For the text-containing cell, return its midpoint in [x, y] coordinate format. 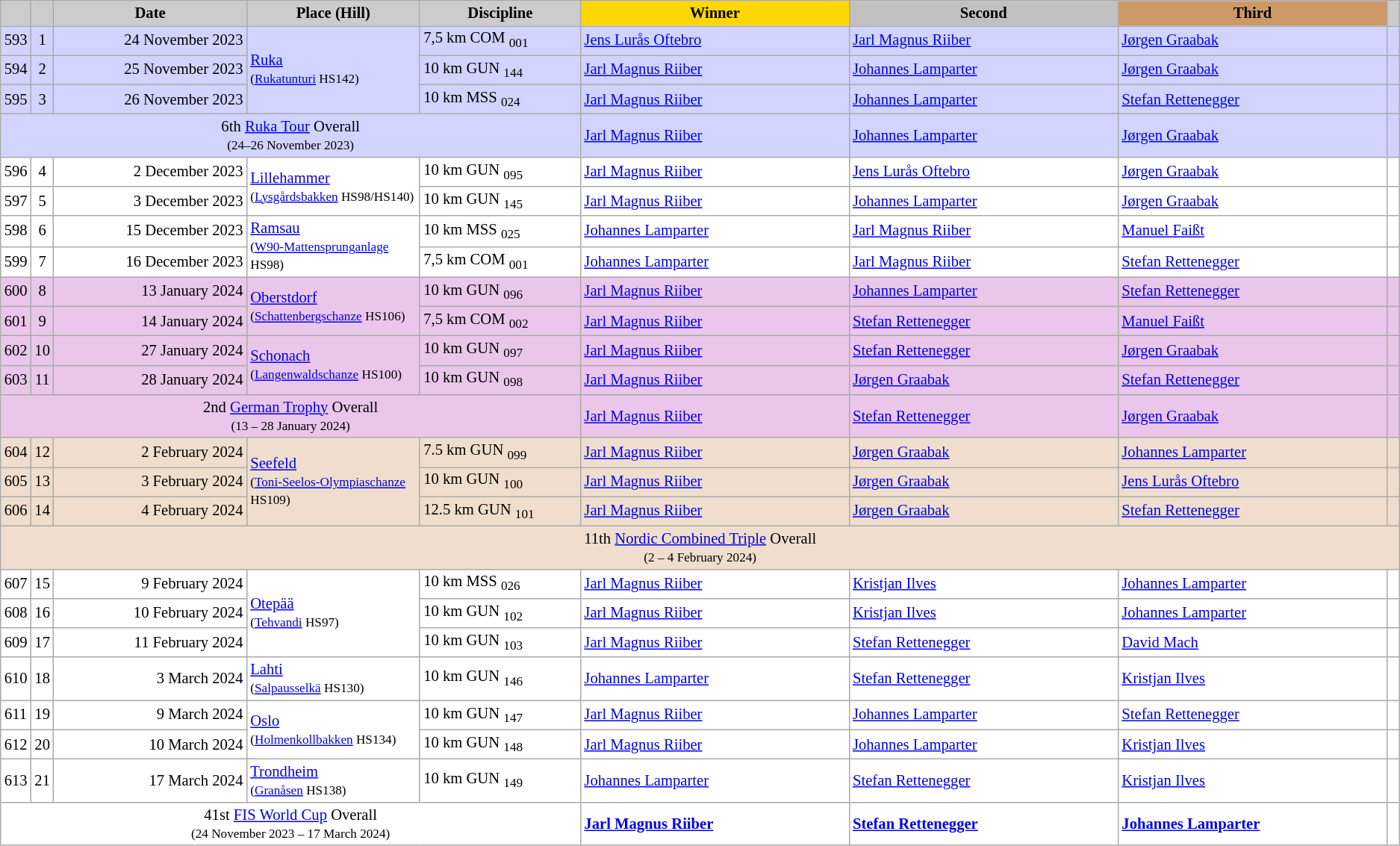
Lahti(Salpausselkä HS130) [333, 679]
602 [16, 349]
1 [42, 40]
601 [16, 321]
9 March 2024 [151, 715]
17 March 2024 [151, 780]
14 January 2024 [151, 321]
3 [42, 99]
2 [42, 70]
13 [42, 481]
16 [42, 612]
Ruka(Rukatunturi HS142) [333, 69]
604 [16, 452]
7.5 km GUN 099 [500, 452]
Oberstdorf(Schattenbergschanze HS106) [333, 306]
6th Ruka Tour Overall(24–26 November 2023) [291, 135]
26 November 2023 [151, 99]
Otepää(Tehvandi HS97) [333, 613]
2 February 2024 [151, 452]
12.5 km GUN 101 [500, 511]
7,5 km COM 002 [500, 321]
Oslo(Holmenkollbakken HS134) [333, 730]
3 March 2024 [151, 679]
2 December 2023 [151, 172]
10 February 2024 [151, 612]
613 [16, 780]
28 January 2024 [151, 379]
595 [16, 99]
608 [16, 612]
10 March 2024 [151, 744]
605 [16, 481]
Ramsau(W90-Mattensprunganlage HS98) [333, 246]
5 [42, 202]
4 February 2024 [151, 511]
4 [42, 172]
41st FIS World Cup Overall(24 November 2023 – 17 March 2024) [291, 824]
6 [42, 231]
11th Nordic Combined Triple Overall(2 – 4 February 2024) [700, 547]
9 [42, 321]
8 [42, 291]
2nd German Trophy Overall(13 – 28 January 2024) [291, 416]
20 [42, 744]
12 [42, 452]
593 [16, 40]
597 [16, 202]
10 km GUN 145 [500, 202]
Schonach(Langenwaldschanze HS100) [333, 364]
10 km MSS 025 [500, 231]
17 [42, 642]
Seefeld(Toni-Seelos-Olympiaschanze HS109) [333, 482]
18 [42, 679]
612 [16, 744]
7 [42, 261]
Winner [715, 13]
Third [1252, 13]
10 km GUN 100 [500, 481]
611 [16, 715]
606 [16, 511]
15 December 2023 [151, 231]
14 [42, 511]
598 [16, 231]
599 [16, 261]
603 [16, 379]
609 [16, 642]
10 [42, 349]
Second [983, 13]
21 [42, 780]
Lillehammer(Lysgårdsbakken HS98/HS140) [333, 187]
3 February 2024 [151, 481]
11 February 2024 [151, 642]
10 km MSS 026 [500, 584]
13 January 2024 [151, 291]
10 km GUN 098 [500, 379]
10 km GUN 096 [500, 291]
Date [151, 13]
607 [16, 584]
19 [42, 715]
610 [16, 679]
David Mach [1252, 642]
10 km GUN 095 [500, 172]
10 km GUN 144 [500, 70]
10 km GUN 149 [500, 780]
600 [16, 291]
25 November 2023 [151, 70]
3 December 2023 [151, 202]
Discipline [500, 13]
596 [16, 172]
27 January 2024 [151, 349]
16 December 2023 [151, 261]
10 km GUN 097 [500, 349]
10 km GUN 103 [500, 642]
10 km GUN 147 [500, 715]
10 km GUN 102 [500, 612]
10 km MSS 024 [500, 99]
10 km GUN 148 [500, 744]
11 [42, 379]
10 km GUN 146 [500, 679]
15 [42, 584]
594 [16, 70]
9 February 2024 [151, 584]
Trondheim(Granåsen HS138) [333, 780]
Place (Hill) [333, 13]
24 November 2023 [151, 40]
